Detect which cell encompasses the target text, then output its [X, Y] center coordinate. 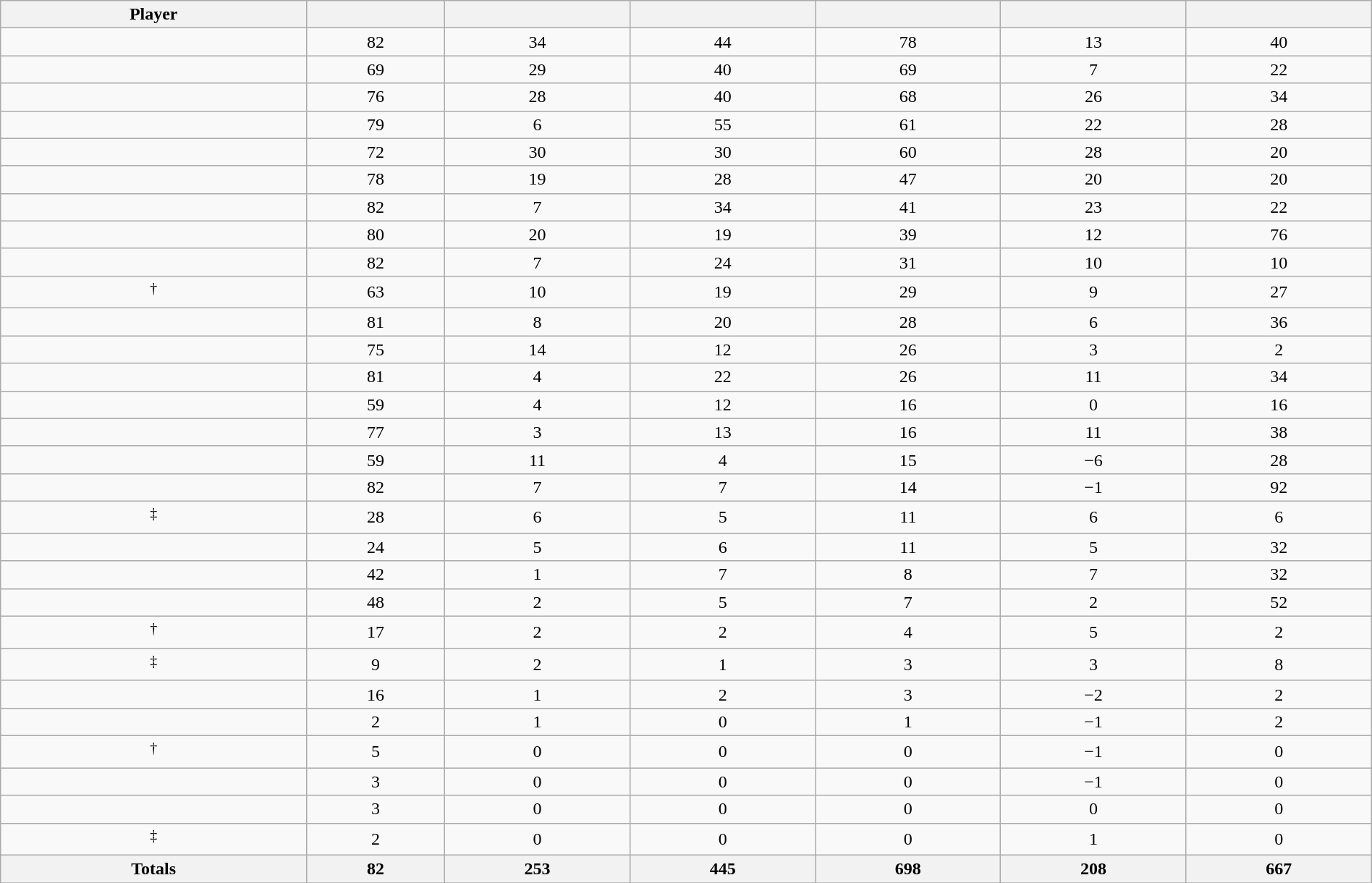
445 [723, 869]
92 [1279, 487]
Totals [153, 869]
48 [376, 602]
72 [376, 152]
44 [723, 42]
68 [908, 97]
−6 [1093, 460]
75 [376, 350]
41 [908, 207]
31 [908, 262]
Player [153, 14]
52 [1279, 602]
79 [376, 124]
61 [908, 124]
38 [1279, 432]
17 [376, 633]
27 [1279, 292]
−2 [1093, 694]
80 [376, 235]
667 [1279, 869]
698 [908, 869]
23 [1093, 207]
55 [723, 124]
42 [376, 575]
15 [908, 460]
39 [908, 235]
208 [1093, 869]
253 [537, 869]
60 [908, 152]
77 [376, 432]
63 [376, 292]
47 [908, 179]
36 [1279, 322]
